Find where the given text appears and provide that cell's center as (x, y) coordinate. 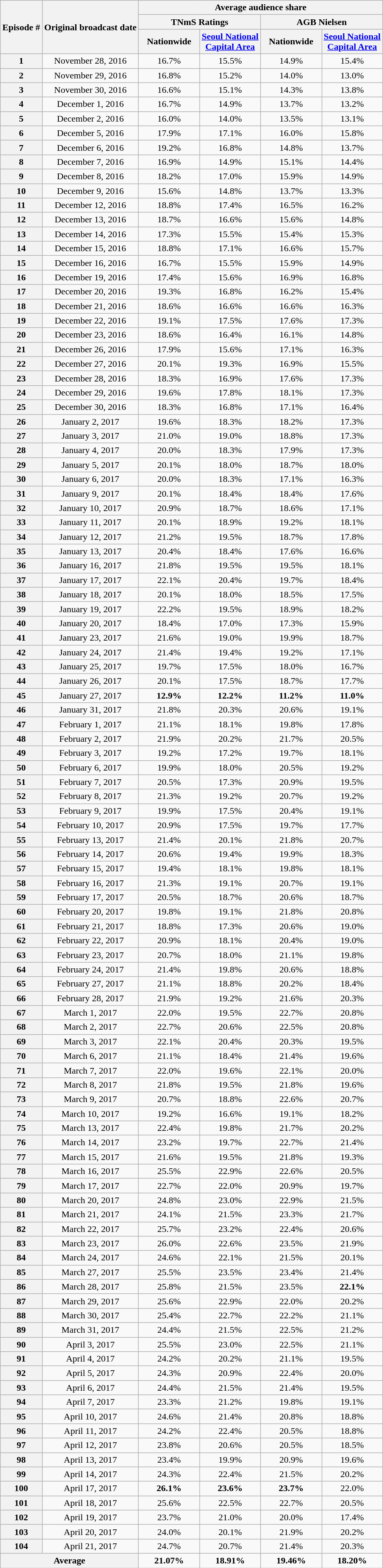
29 (21, 465)
44 (21, 681)
16.1% (291, 335)
13 (21, 234)
16 (21, 277)
14.4% (352, 162)
March 27, 2017 (90, 1272)
32 (21, 508)
61 (21, 926)
22 (21, 364)
December 23, 2016 (90, 335)
76 (21, 1143)
95 (21, 1416)
15.3% (352, 234)
17 (21, 292)
14 (21, 249)
January 9, 2017 (90, 494)
February 16, 2017 (90, 883)
12.9% (169, 696)
March 9, 2017 (90, 1099)
December 28, 2016 (90, 378)
January 11, 2017 (90, 522)
February 20, 2017 (90, 912)
December 21, 2016 (90, 306)
December 1, 2016 (90, 104)
January 6, 2017 (90, 479)
58 (21, 883)
97 (21, 1445)
34 (21, 537)
13.0% (352, 75)
28 (21, 450)
11 (21, 205)
18.91% (230, 1560)
December 14, 2016 (90, 234)
51 (21, 782)
38 (21, 594)
15.2% (230, 75)
73 (21, 1099)
March 13, 2017 (90, 1128)
April 7, 2017 (90, 1402)
82 (21, 1229)
39 (21, 609)
April 4, 2017 (90, 1359)
February 27, 2017 (90, 984)
87 (21, 1301)
March 10, 2017 (90, 1113)
48 (21, 739)
December 12, 2016 (90, 205)
24.0% (169, 1532)
43 (21, 667)
24.8% (169, 1200)
December 13, 2016 (90, 220)
15.7% (352, 249)
April 6, 2017 (90, 1388)
April 10, 2017 (90, 1416)
42 (21, 652)
April 18, 2017 (90, 1503)
January 16, 2017 (90, 566)
8 (21, 162)
TNmS Ratings (200, 22)
25.8% (169, 1287)
77 (21, 1157)
19 (21, 320)
March 20, 2017 (90, 1200)
24 (21, 392)
104 (21, 1546)
55 (21, 839)
February 28, 2017 (90, 998)
February 24, 2017 (90, 969)
December 27, 2016 (90, 364)
February 23, 2017 (90, 955)
February 22, 2017 (90, 941)
88 (21, 1315)
February 10, 2017 (90, 825)
41 (21, 638)
100 (21, 1488)
17.2% (230, 753)
March 16, 2017 (90, 1171)
64 (21, 969)
March 28, 2017 (90, 1287)
91 (21, 1359)
April 19, 2017 (90, 1517)
March 31, 2017 (90, 1330)
April 3, 2017 (90, 1344)
7 (21, 147)
101 (21, 1503)
January 13, 2017 (90, 551)
December 7, 2016 (90, 162)
13.3% (352, 191)
2 (21, 75)
February 14, 2017 (90, 854)
16.5% (291, 205)
74 (21, 1113)
December 30, 2016 (90, 407)
10 (21, 191)
56 (21, 854)
January 10, 2017 (90, 508)
60 (21, 912)
March 1, 2017 (90, 1013)
25 (21, 407)
January 27, 2017 (90, 696)
89 (21, 1330)
13.1% (352, 119)
January 20, 2017 (90, 623)
March 6, 2017 (90, 1056)
45 (21, 696)
18.20% (352, 1560)
April 13, 2017 (90, 1460)
50 (21, 768)
62 (21, 941)
31 (21, 494)
90 (21, 1344)
November 28, 2016 (90, 61)
January 18, 2017 (90, 594)
January 23, 2017 (90, 638)
January 3, 2017 (90, 436)
November 29, 2016 (90, 75)
February 13, 2017 (90, 839)
1 (21, 61)
83 (21, 1243)
9 (21, 176)
103 (21, 1532)
January 5, 2017 (90, 465)
Average audience share (261, 8)
February 7, 2017 (90, 782)
February 2, 2017 (90, 739)
14.3% (291, 90)
5 (21, 119)
April 11, 2017 (90, 1431)
78 (21, 1171)
33 (21, 522)
49 (21, 753)
72 (21, 1085)
25.4% (169, 1315)
53 (21, 811)
April 14, 2017 (90, 1474)
79 (21, 1186)
March 2, 2017 (90, 1027)
February 9, 2017 (90, 811)
63 (21, 955)
April 21, 2017 (90, 1546)
15 (21, 263)
52 (21, 796)
92 (21, 1373)
96 (21, 1431)
37 (21, 580)
21.07% (169, 1560)
11.2% (291, 696)
April 12, 2017 (90, 1445)
23.6% (230, 1488)
94 (21, 1402)
Average (70, 1560)
December 6, 2016 (90, 147)
March 3, 2017 (90, 1041)
March 15, 2017 (90, 1157)
December 16, 2016 (90, 263)
March 30, 2017 (90, 1315)
35 (21, 551)
January 24, 2017 (90, 652)
6 (21, 133)
26.0% (169, 1243)
93 (21, 1388)
68 (21, 1027)
70 (21, 1056)
March 22, 2017 (90, 1229)
18 (21, 306)
12 (21, 220)
13.5% (291, 119)
24.7% (169, 1546)
81 (21, 1215)
AGB Nielsen (322, 22)
December 20, 2016 (90, 292)
19.46% (291, 1560)
Original broadcast date (90, 27)
71 (21, 1070)
January 31, 2017 (90, 710)
23 (21, 378)
December 29, 2016 (90, 392)
March 24, 2017 (90, 1258)
23.8% (169, 1445)
67 (21, 1013)
January 2, 2017 (90, 422)
March 7, 2017 (90, 1070)
February 6, 2017 (90, 768)
December 19, 2016 (90, 277)
March 21, 2017 (90, 1215)
25.7% (169, 1229)
April 17, 2017 (90, 1488)
75 (21, 1128)
20 (21, 335)
February 3, 2017 (90, 753)
April 20, 2017 (90, 1532)
January 25, 2017 (90, 667)
46 (21, 710)
99 (21, 1474)
February 15, 2017 (90, 868)
March 14, 2017 (90, 1143)
March 23, 2017 (90, 1243)
December 26, 2016 (90, 349)
December 9, 2016 (90, 191)
102 (21, 1517)
January 19, 2017 (90, 609)
13.8% (352, 90)
26 (21, 422)
January 17, 2017 (90, 580)
80 (21, 1200)
54 (21, 825)
February 8, 2017 (90, 796)
January 4, 2017 (90, 450)
11.0% (352, 696)
36 (21, 566)
March 29, 2017 (90, 1301)
66 (21, 998)
59 (21, 897)
24.1% (169, 1215)
98 (21, 1460)
February 17, 2017 (90, 897)
November 30, 2016 (90, 90)
21 (21, 349)
15.8% (352, 133)
January 26, 2017 (90, 681)
12.2% (230, 696)
30 (21, 479)
40 (21, 623)
April 5, 2017 (90, 1373)
March 17, 2017 (90, 1186)
84 (21, 1258)
3 (21, 90)
March 8, 2017 (90, 1085)
February 21, 2017 (90, 926)
Episode # (21, 27)
65 (21, 984)
57 (21, 868)
27 (21, 436)
February 1, 2017 (90, 724)
69 (21, 1041)
December 15, 2016 (90, 249)
86 (21, 1287)
December 5, 2016 (90, 133)
December 2, 2016 (90, 119)
26.1% (169, 1488)
January 12, 2017 (90, 537)
December 22, 2016 (90, 320)
13.2% (352, 104)
85 (21, 1272)
December 8, 2016 (90, 176)
47 (21, 724)
4 (21, 104)
